Identify which cell holds the provided text, then report its [x, y] central coordinate. 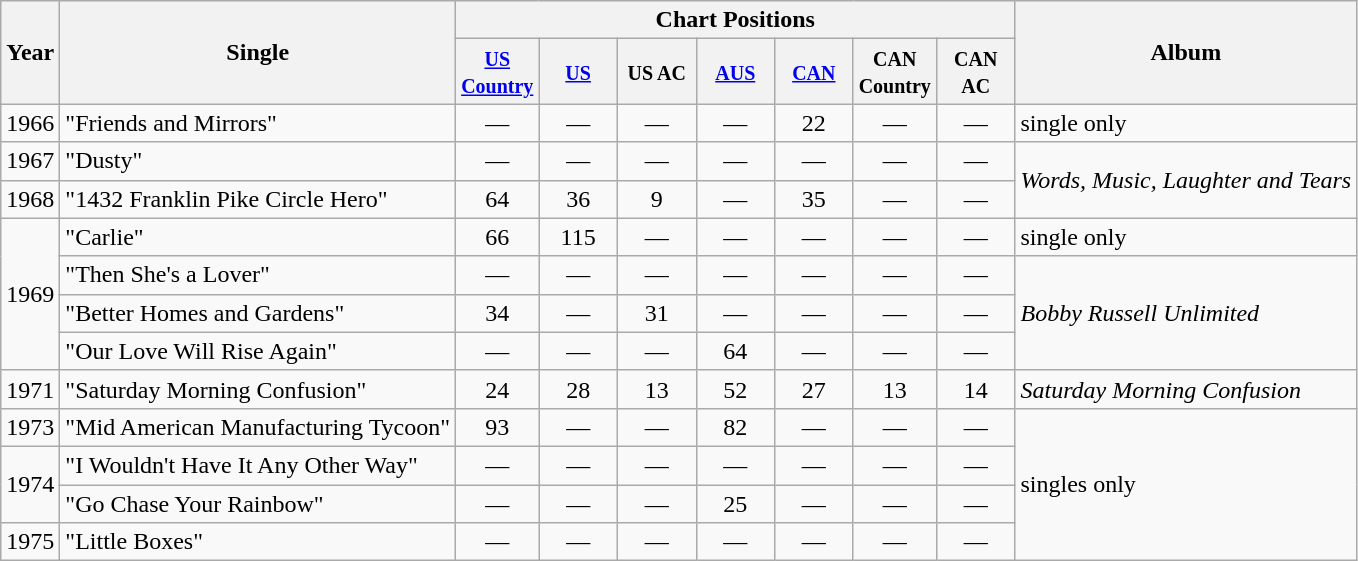
"Go Chase Your Rainbow" [258, 503]
1973 [30, 427]
"Better Homes and Gardens" [258, 313]
"Mid American Manufacturing Tycoon" [258, 427]
34 [498, 313]
US Country [498, 72]
Saturday Morning Confusion [1186, 389]
Bobby Russell Unlimited [1186, 313]
35 [814, 199]
1966 [30, 123]
"Saturday Morning Confusion" [258, 389]
"I Wouldn't Have It Any Other Way" [258, 465]
1968 [30, 199]
CAN Country [894, 72]
22 [814, 123]
1974 [30, 484]
27 [814, 389]
"Dusty" [258, 161]
93 [498, 427]
Album [1186, 52]
1971 [30, 389]
"Carlie" [258, 237]
66 [498, 237]
"Little Boxes" [258, 542]
Year [30, 52]
1969 [30, 294]
US [578, 72]
31 [656, 313]
Chart Positions [736, 20]
"Our Love Will Rise Again" [258, 351]
AUS [736, 72]
Single [258, 52]
"Then She's a Lover" [258, 275]
"Friends and Mirrors" [258, 123]
"1432 Franklin Pike Circle Hero" [258, 199]
28 [578, 389]
CAN [814, 72]
singles only [1186, 484]
1967 [30, 161]
9 [656, 199]
52 [736, 389]
24 [498, 389]
US AC [656, 72]
115 [578, 237]
25 [736, 503]
CAN AC [976, 72]
36 [578, 199]
82 [736, 427]
14 [976, 389]
1975 [30, 542]
Words, Music, Laughter and Tears [1186, 180]
